Scan for the cell matching the given text and deliver its (X, Y) coordinate at center. 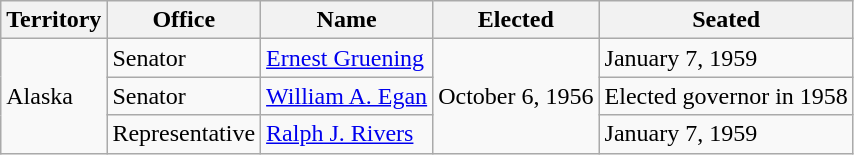
Ernest Gruening (347, 58)
Seated (726, 20)
Elected governor in 1958 (726, 96)
Territory (54, 20)
William A. Egan (347, 96)
Elected (516, 20)
Office (184, 20)
October 6, 1956 (516, 96)
Representative (184, 134)
Ralph J. Rivers (347, 134)
Alaska (54, 96)
Name (347, 20)
